Search for the cell housing the specified text and yield its [x, y] center coordinate. 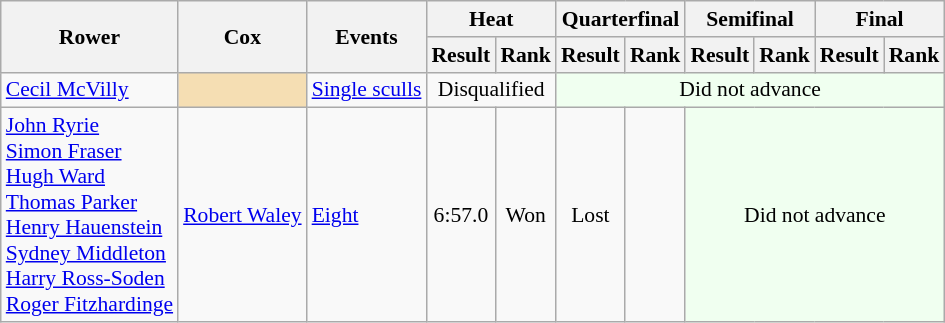
6:57.0 [460, 215]
Lost [590, 215]
Final [880, 19]
Rower [90, 36]
John RyrieSimon FraserHugh WardThomas ParkerHenry HauensteinSydney MiddletonHarry Ross-SodenRoger Fitzhardinge [90, 215]
Robert Waley [242, 215]
Cox [242, 36]
Cecil McVilly [90, 90]
Heat [490, 19]
Eight [367, 215]
Events [367, 36]
Semifinal [750, 19]
Won [526, 215]
Disqualified [490, 90]
Single sculls [367, 90]
Quarterfinal [620, 19]
